Return [X, Y] of the center of cell containing provided text 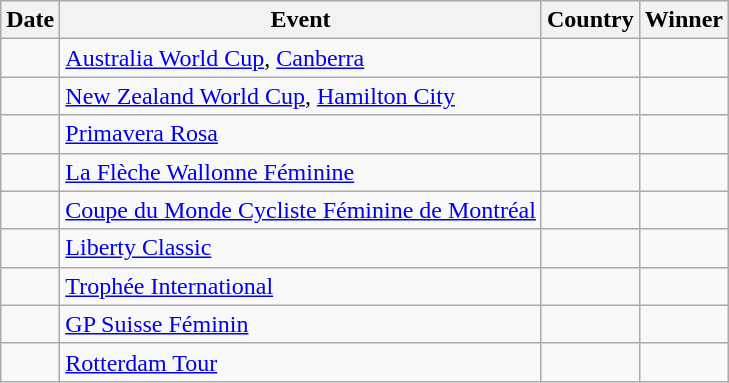
GP Suisse Féminin [301, 324]
Coupe du Monde Cycliste Féminine de Montréal [301, 210]
Liberty Classic [301, 248]
Date [30, 20]
Trophée International [301, 286]
Country [590, 20]
Australia World Cup, Canberra [301, 58]
Rotterdam Tour [301, 362]
Event [301, 20]
Winner [684, 20]
Primavera Rosa [301, 134]
New Zealand World Cup, Hamilton City [301, 96]
La Flèche Wallonne Féminine [301, 172]
